Return the [X, Y] coordinate for the center point of the cell that contains the specified text.  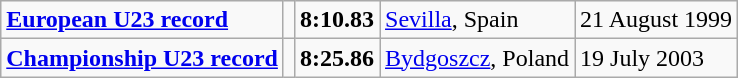
8:10.83 [336, 20]
Sevilla, Spain [478, 20]
Bydgoszcz, Poland [478, 58]
19 July 2003 [656, 58]
8:25.86 [336, 58]
Championship U23 record [142, 58]
European U23 record [142, 20]
21 August 1999 [656, 20]
